Search for the cell housing the specified text and yield its [X, Y] center coordinate. 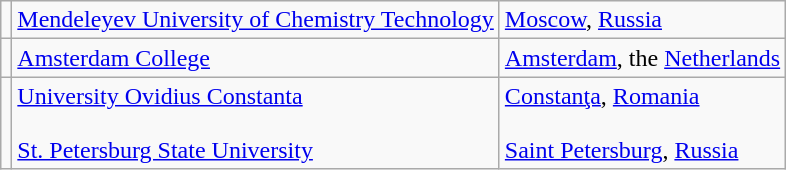
Amsterdam, the Netherlands [642, 58]
Mendeleyev University of Chemistry Technology [256, 20]
Constanţa, RomaniaSaint Petersburg, Russia [642, 123]
Amsterdam College [256, 58]
Moscow, Russia [642, 20]
University Ovidius Constanta St. Petersburg State University [256, 123]
